Find where the given text appears and provide that cell's center as (x, y) coordinate. 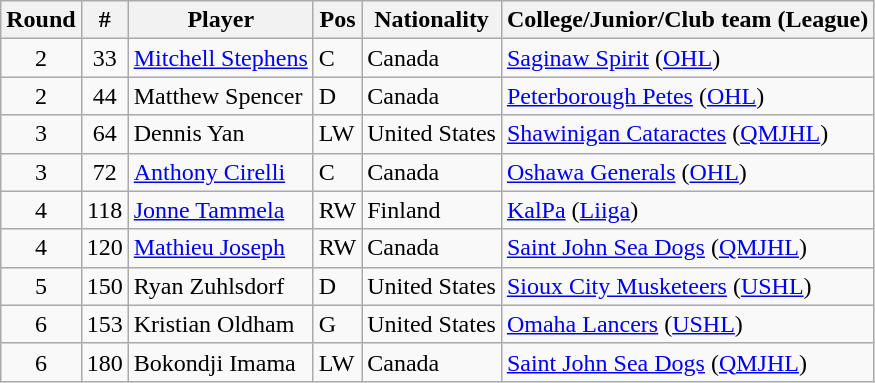
Player (220, 20)
72 (104, 172)
120 (104, 248)
# (104, 20)
College/Junior/Club team (League) (687, 20)
Bokondji Imama (220, 362)
150 (104, 286)
33 (104, 58)
Jonne Tammela (220, 210)
Finland (432, 210)
Round (41, 20)
5 (41, 286)
Pos (337, 20)
Mitchell Stephens (220, 58)
Dennis Yan (220, 134)
Saginaw Spirit (OHL) (687, 58)
Omaha Lancers (USHL) (687, 324)
Kristian Oldham (220, 324)
Nationality (432, 20)
Anthony Cirelli (220, 172)
Peterborough Petes (OHL) (687, 96)
Ryan Zuhlsdorf (220, 286)
G (337, 324)
64 (104, 134)
180 (104, 362)
118 (104, 210)
Matthew Spencer (220, 96)
44 (104, 96)
Shawinigan Cataractes (QMJHL) (687, 134)
Mathieu Joseph (220, 248)
Sioux City Musketeers (USHL) (687, 286)
153 (104, 324)
KalPa (Liiga) (687, 210)
Oshawa Generals (OHL) (687, 172)
